For the text-containing cell, return its midpoint in [X, Y] coordinate format. 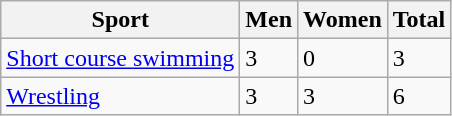
Wrestling [120, 96]
Total [419, 20]
6 [419, 96]
Women [343, 20]
0 [343, 58]
Men [269, 20]
Sport [120, 20]
Short course swimming [120, 58]
